Locate the cell with the specified text and output its (x, y) center coordinate. 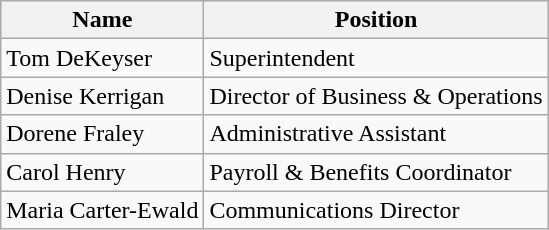
Tom DeKeyser (102, 58)
Dorene Fraley (102, 134)
Administrative Assistant (376, 134)
Payroll & Benefits Coordinator (376, 172)
Name (102, 20)
Position (376, 20)
Director of Business & Operations (376, 96)
Superintendent (376, 58)
Communications Director (376, 210)
Denise Kerrigan (102, 96)
Carol Henry (102, 172)
Maria Carter-Ewald (102, 210)
